Scan for the cell matching the given text and deliver its [x, y] coordinate at center. 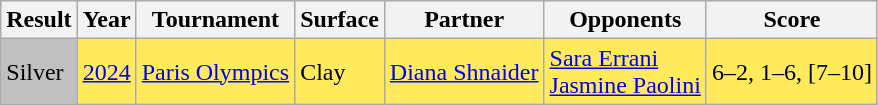
Tournament [215, 20]
Surface [340, 20]
Partner [464, 20]
Silver [39, 72]
Clay [340, 72]
Year [106, 20]
Sara Errani Jasmine Paolini [625, 72]
Paris Olympics [215, 72]
Opponents [625, 20]
2024 [106, 72]
Diana Shnaider [464, 72]
Score [792, 20]
6–2, 1–6, [7–10] [792, 72]
Result [39, 20]
